For the text-containing cell, return its midpoint in [X, Y] coordinate format. 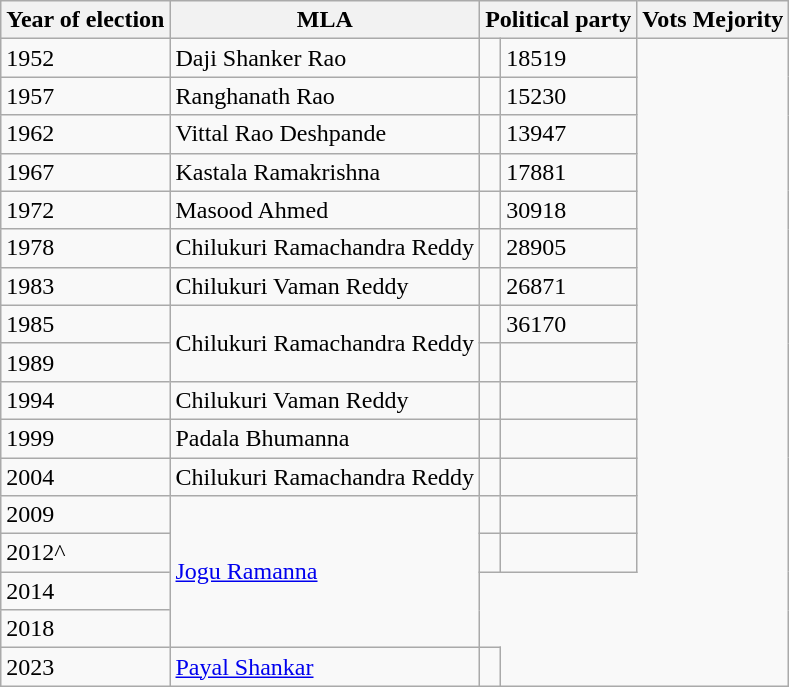
28905 [569, 248]
Masood Ahmed [325, 210]
1999 [86, 438]
2014 [86, 591]
13947 [569, 134]
1972 [86, 210]
1962 [86, 134]
18519 [569, 58]
1967 [86, 172]
Payal Shankar [325, 667]
Political party [558, 20]
Vittal Rao Deshpande [325, 134]
1983 [86, 286]
36170 [569, 324]
2009 [86, 515]
1952 [86, 58]
2004 [86, 477]
2012^ [86, 553]
1978 [86, 248]
1989 [86, 362]
Ranghanath Rao [325, 96]
MLA [325, 20]
2023 [86, 667]
Kastala Ramakrishna [325, 172]
Daji Shanker Rao [325, 58]
1957 [86, 96]
30918 [569, 210]
Jogu Ramanna [325, 572]
Year of election [86, 20]
15230 [569, 96]
2018 [86, 629]
1985 [86, 324]
Padala Bhumanna [325, 438]
26871 [569, 286]
Vots Mejority [713, 20]
17881 [569, 172]
1994 [86, 400]
